From the cell containing the given text, extract its center point as [x, y] coordinate. 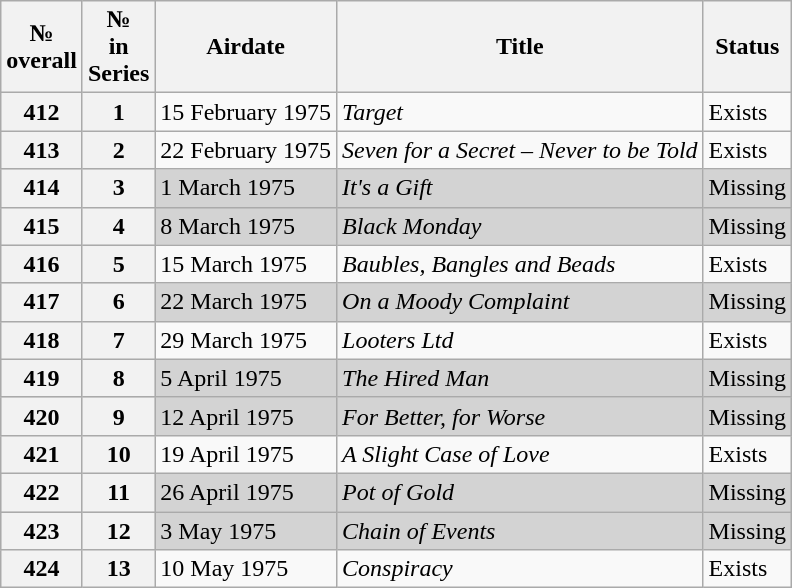
For Better, for Worse [520, 416]
5 [118, 264]
415 [42, 226]
Pot of Gold [520, 492]
29 March 1975 [246, 340]
9 [118, 416]
421 [42, 454]
A Slight Case of Love [520, 454]
Title [520, 47]
26 April 1975 [246, 492]
1 [118, 112]
10 May 1975 [246, 569]
2 [118, 150]
422 [42, 492]
11 [118, 492]
413 [42, 150]
Looters Ltd [520, 340]
1 March 1975 [246, 188]
4 [118, 226]
7 [118, 340]
3 [118, 188]
№inSeries [118, 47]
Status [747, 47]
420 [42, 416]
22 February 1975 [246, 150]
13 [118, 569]
3 May 1975 [246, 531]
12 [118, 531]
12 April 1975 [246, 416]
Target [520, 112]
418 [42, 340]
It's a Gift [520, 188]
8 [118, 378]
5 April 1975 [246, 378]
Seven for a Secret – Never to be Told [520, 150]
416 [42, 264]
Black Monday [520, 226]
414 [42, 188]
Baubles, Bangles and Beads [520, 264]
424 [42, 569]
Conspiracy [520, 569]
6 [118, 302]
417 [42, 302]
419 [42, 378]
10 [118, 454]
Airdate [246, 47]
15 February 1975 [246, 112]
22 March 1975 [246, 302]
On a Moody Complaint [520, 302]
423 [42, 531]
№overall [42, 47]
412 [42, 112]
19 April 1975 [246, 454]
The Hired Man [520, 378]
15 March 1975 [246, 264]
Chain of Events [520, 531]
8 March 1975 [246, 226]
